Return [x, y] of the center of cell containing provided text 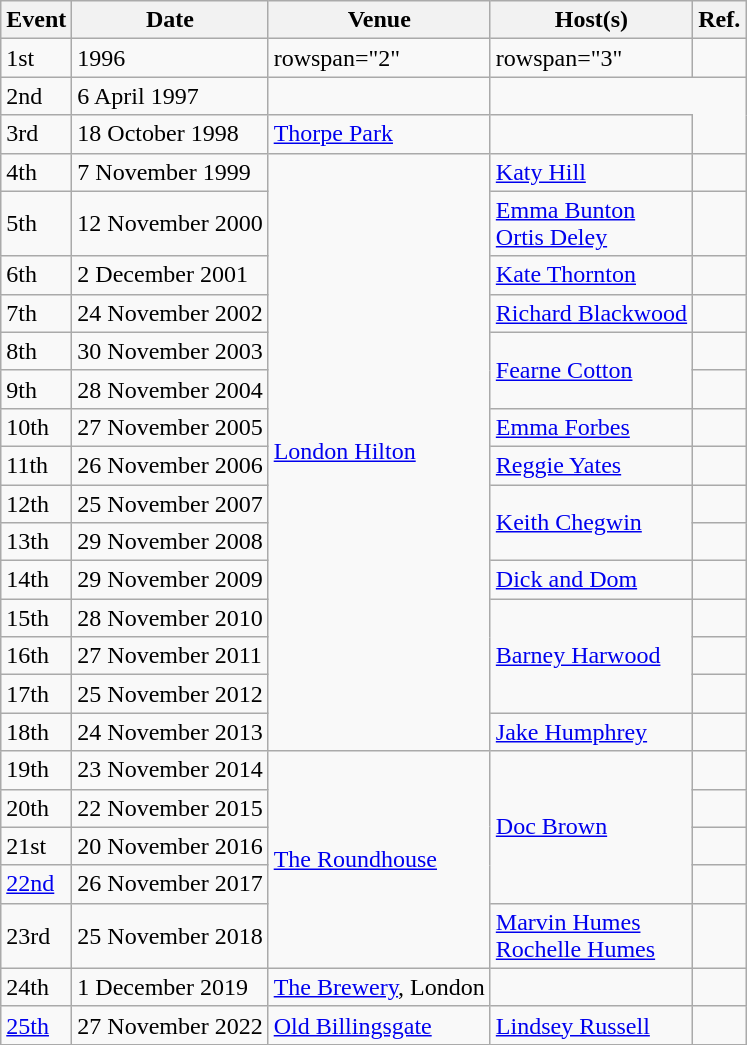
11th [36, 465]
Jake Humphrey [591, 732]
24th [36, 987]
3rd [36, 134]
Emma BuntonOrtis Deley [591, 224]
30 November 2003 [170, 351]
20 November 2016 [170, 846]
12th [36, 503]
Ref. [720, 20]
21st [36, 846]
22 November 2015 [170, 808]
23rd [36, 936]
Fearne Cotton [591, 370]
rowspan="3" [591, 58]
28 November 2010 [170, 618]
Kate Thornton [591, 275]
18 October 1998 [170, 134]
4th [36, 172]
27 November 2005 [170, 427]
Doc Brown [591, 827]
Richard Blackwood [591, 313]
10th [36, 427]
27 November 2022 [170, 1025]
2nd [36, 96]
29 November 2009 [170, 580]
26 November 2017 [170, 884]
Emma Forbes [591, 427]
London Hilton [379, 452]
18th [36, 732]
20th [36, 808]
15th [36, 618]
7th [36, 313]
17th [36, 694]
19th [36, 770]
Thorpe Park [379, 134]
28 November 2004 [170, 389]
rowspan="2" [379, 58]
Katy Hill [591, 172]
12 November 2000 [170, 224]
6th [36, 275]
Date [170, 20]
5th [36, 224]
1st [36, 58]
9th [36, 389]
Keith Chegwin [591, 522]
29 November 2008 [170, 542]
25 November 2012 [170, 694]
25th [36, 1025]
Lindsey Russell [591, 1025]
8th [36, 351]
7 November 1999 [170, 172]
24 November 2013 [170, 732]
Event [36, 20]
16th [36, 656]
1 December 2019 [170, 987]
The Brewery, London [379, 987]
Barney Harwood [591, 656]
Old Billingsgate [379, 1025]
25 November 2007 [170, 503]
13th [36, 542]
Marvin HumesRochelle Humes [591, 936]
26 November 2006 [170, 465]
23 November 2014 [170, 770]
2 December 2001 [170, 275]
Venue [379, 20]
24 November 2002 [170, 313]
Dick and Dom [591, 580]
The Roundhouse [379, 860]
6 April 1997 [170, 96]
1996 [170, 58]
22nd [36, 884]
Host(s) [591, 20]
27 November 2011 [170, 656]
Reggie Yates [591, 465]
25 November 2018 [170, 936]
14th [36, 580]
